Return [x, y] of the center of cell containing provided text 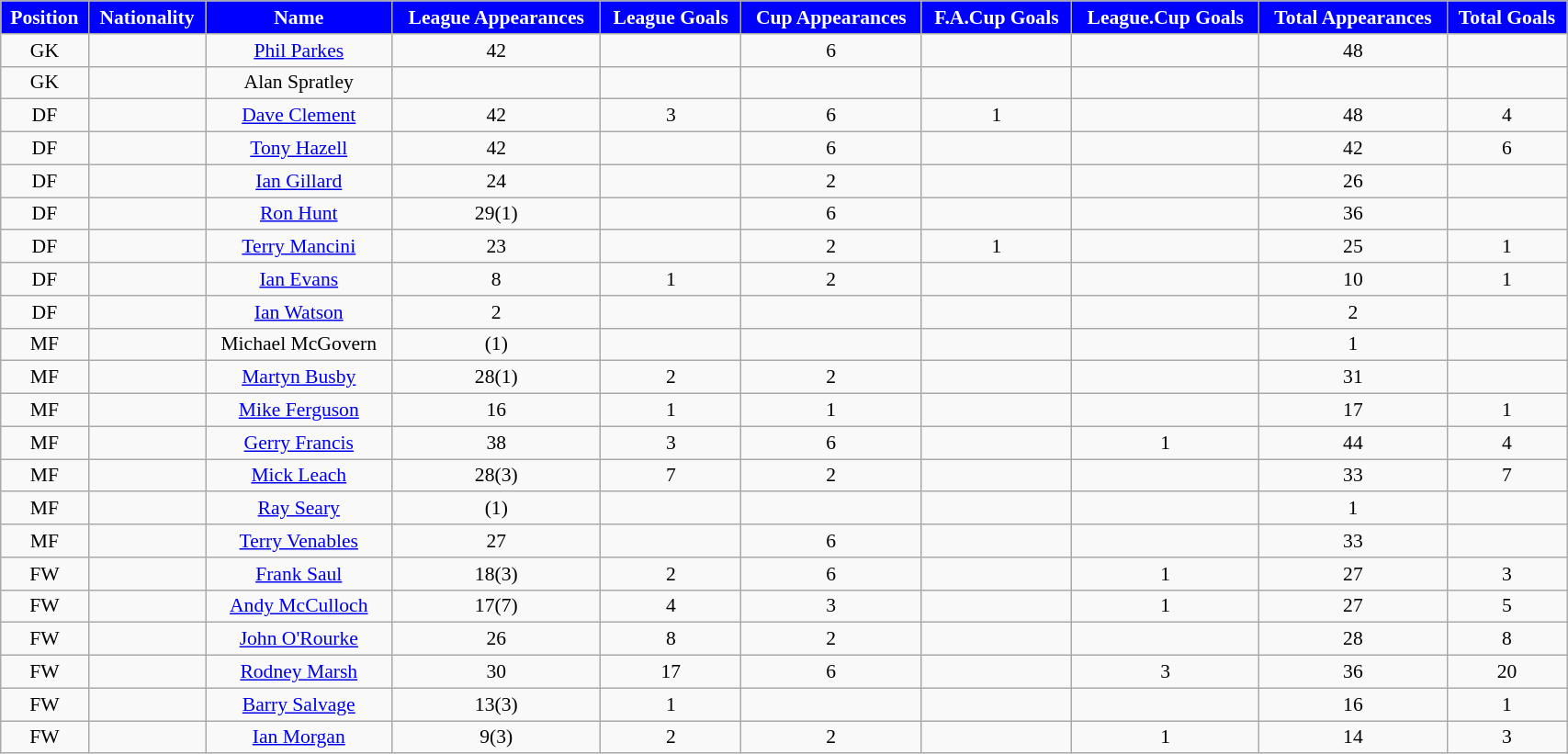
Ian Morgan [299, 737]
Michael McGovern [299, 344]
25 [1354, 247]
23 [496, 247]
League Goals [671, 17]
29(1) [496, 214]
38 [496, 443]
24 [496, 181]
Ian Gillard [299, 181]
Ron Hunt [299, 214]
John O'Rourke [299, 639]
20 [1506, 672]
10 [1354, 279]
9(3) [496, 737]
Mike Ferguson [299, 411]
31 [1354, 377]
18(3) [496, 574]
Position [44, 17]
30 [496, 672]
Cup Appearances [831, 17]
Dave Clement [299, 116]
League.Cup Goals [1166, 17]
Gerry Francis [299, 443]
League Appearances [496, 17]
Mick Leach [299, 476]
Total Goals [1506, 17]
F.A.Cup Goals [997, 17]
Terry Venables [299, 541]
28(3) [496, 476]
Terry Mancini [299, 247]
Ian Evans [299, 279]
Tony Hazell [299, 149]
Frank Saul [299, 574]
Barry Salvage [299, 704]
Andy McCulloch [299, 606]
13(3) [496, 704]
Ian Watson [299, 312]
28 [1354, 639]
Ray Seary [299, 509]
14 [1354, 737]
28(1) [496, 377]
44 [1354, 443]
Rodney Marsh [299, 672]
Nationality [147, 17]
17(7) [496, 606]
Name [299, 17]
Phil Parkes [299, 51]
5 [1506, 606]
Alan Spratley [299, 83]
Martyn Busby [299, 377]
Total Appearances [1354, 17]
